Capture the cell that displays the provided text and extract its (x, y) central coordinate. 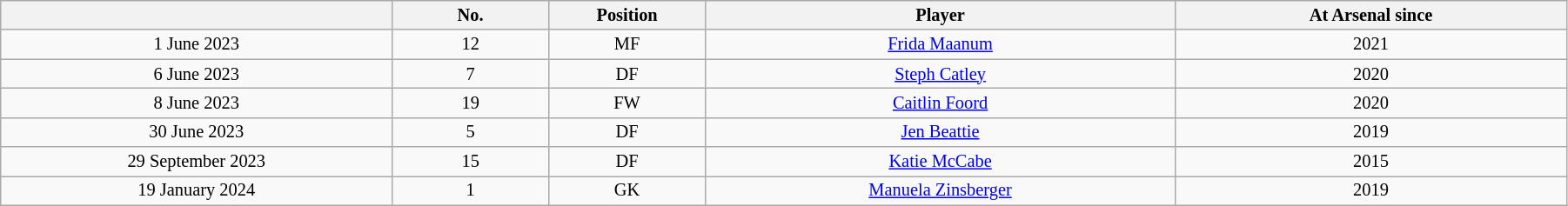
Frida Maanum (941, 44)
15 (471, 162)
1 (471, 190)
8 June 2023 (197, 103)
Caitlin Foord (941, 103)
Player (941, 15)
No. (471, 15)
7 (471, 74)
12 (471, 44)
Jen Beattie (941, 132)
Manuela Zinsberger (941, 190)
5 (471, 132)
MF (627, 44)
Position (627, 15)
19 January 2024 (197, 190)
Katie McCabe (941, 162)
19 (471, 103)
Steph Catley (941, 74)
GK (627, 190)
1 June 2023 (197, 44)
At Arsenal since (1371, 15)
29 September 2023 (197, 162)
2021 (1371, 44)
FW (627, 103)
30 June 2023 (197, 132)
2015 (1371, 162)
6 June 2023 (197, 74)
